Extract the [X, Y] coordinate from the center of the cell holding the provided text.  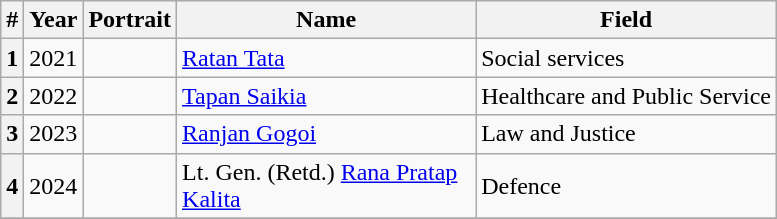
Lt. Gen. (Retd.) Rana Pratap Kalita [326, 186]
Ratan Tata [326, 58]
2022 [54, 96]
4 [12, 186]
2 [12, 96]
3 [12, 134]
1 [12, 58]
Portrait [130, 20]
Social services [626, 58]
Year [54, 20]
# [12, 20]
2023 [54, 134]
Healthcare and Public Service [626, 96]
Law and Justice [626, 134]
Tapan Saikia [326, 96]
2021 [54, 58]
Defence [626, 186]
Name [326, 20]
2024 [54, 186]
Ranjan Gogoi [326, 134]
Field [626, 20]
